Extract the [X, Y] coordinate from the center of the cell holding the provided text.  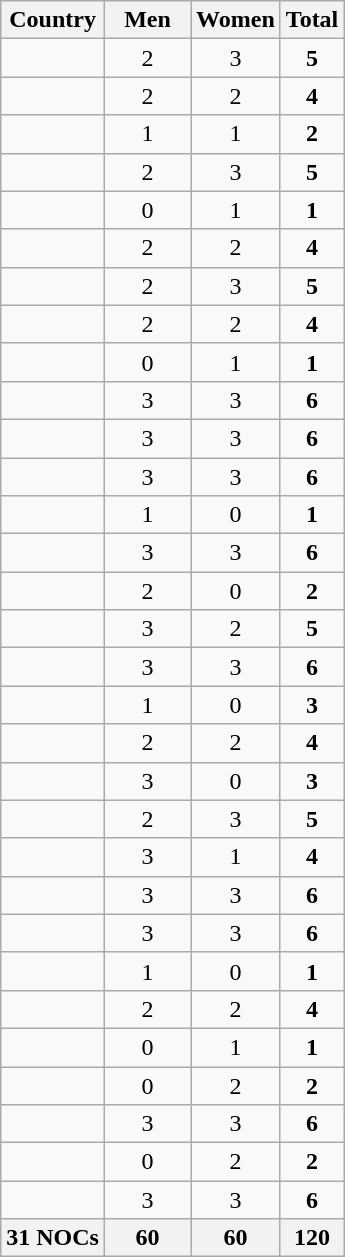
Country [53, 20]
Total [312, 20]
120 [312, 1238]
Men [147, 20]
31 NOCs [53, 1238]
Women [236, 20]
